Locate the cell with the specified text and output its (X, Y) center coordinate. 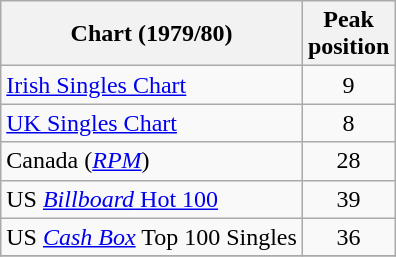
Peakposition (348, 34)
Chart (1979/80) (152, 34)
36 (348, 237)
9 (348, 85)
28 (348, 161)
US Cash Box Top 100 Singles (152, 237)
UK Singles Chart (152, 123)
Canada (RPM) (152, 161)
Irish Singles Chart (152, 85)
US Billboard Hot 100 (152, 199)
39 (348, 199)
8 (348, 123)
